Detect which cell encompasses the target text, then output its [x, y] center coordinate. 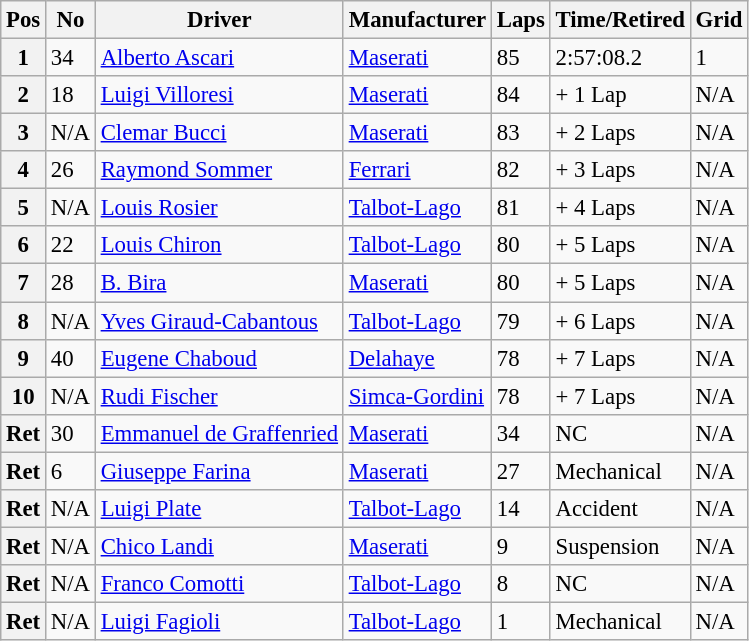
Simca-Gordini [417, 396]
84 [520, 95]
+ 4 Laps [620, 208]
Raymond Sommer [219, 170]
Delahaye [417, 358]
+ 6 Laps [620, 321]
Suspension [620, 546]
+ 3 Laps [620, 170]
Yves Giraud-Cabantous [219, 321]
Clemar Bucci [219, 133]
Luigi Plate [219, 509]
28 [71, 283]
Chico Landi [219, 546]
4 [24, 170]
Driver [219, 20]
Accident [620, 509]
2:57:08.2 [620, 58]
18 [71, 95]
Giuseppe Farina [219, 471]
Louis Chiron [219, 245]
2 [24, 95]
10 [24, 396]
22 [71, 245]
+ 1 Lap [620, 95]
Pos [24, 20]
+ 2 Laps [620, 133]
Luigi Fagioli [219, 621]
14 [520, 509]
Laps [520, 20]
Louis Rosier [219, 208]
Manufacturer [417, 20]
Ferrari [417, 170]
Eugene Chaboud [219, 358]
81 [520, 208]
Grid [718, 20]
79 [520, 321]
Rudi Fischer [219, 396]
40 [71, 358]
83 [520, 133]
B. Bira [219, 283]
7 [24, 283]
30 [71, 433]
3 [24, 133]
82 [520, 170]
No [71, 20]
Franco Comotti [219, 584]
Time/Retired [620, 20]
Alberto Ascari [219, 58]
26 [71, 170]
Emmanuel de Graffenried [219, 433]
Luigi Villoresi [219, 95]
85 [520, 58]
27 [520, 471]
5 [24, 208]
